From the cell containing the given text, extract its center point as (X, Y) coordinate. 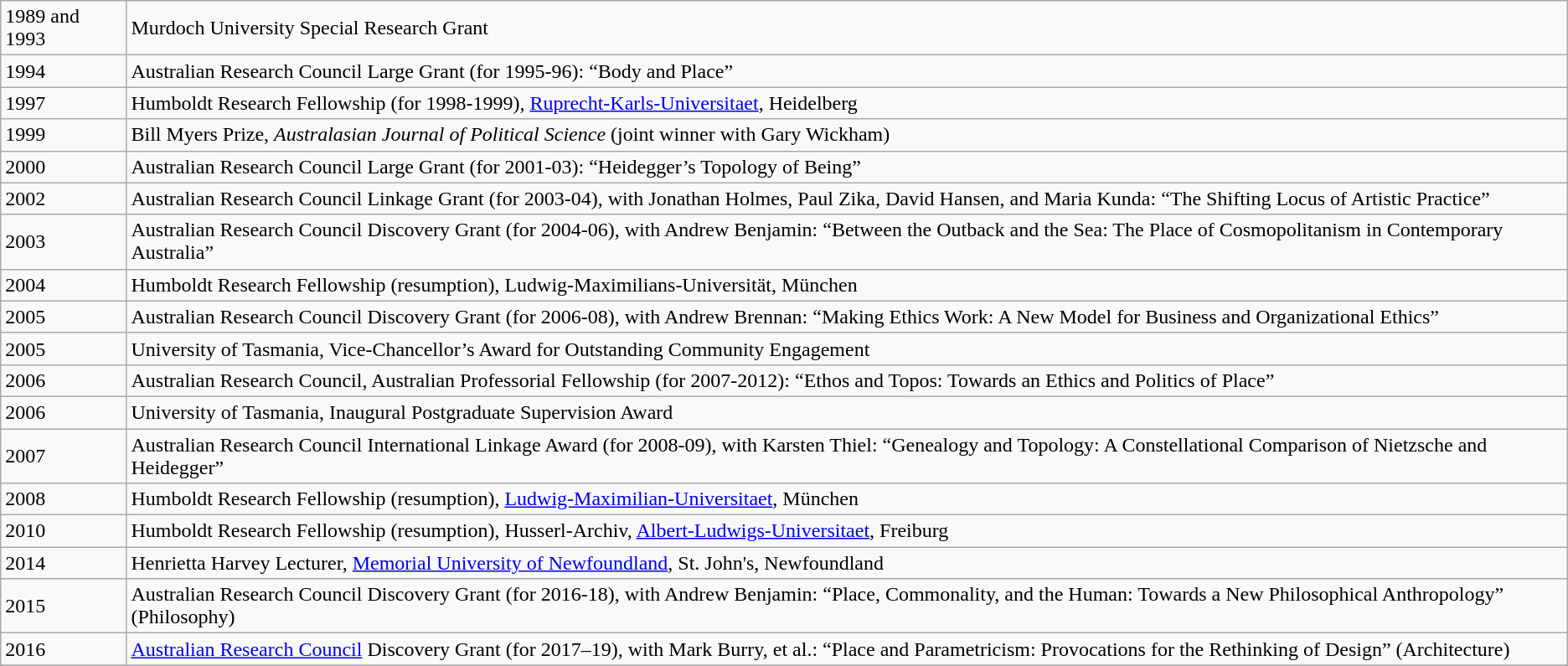
Australian Research Council Large Grant (for 2001-03): “Heidegger’s Topology of Being” (847, 167)
1994 (64, 71)
University of Tasmania, Inaugural Postgraduate Supervision Award (847, 412)
2004 (64, 285)
2002 (64, 199)
Murdoch University Special Research Grant (847, 28)
Humboldt Research Fellowship (resumption), Ludwig-Maximilian-Universitaet, München (847, 499)
2008 (64, 499)
2003 (64, 241)
1997 (64, 103)
Humboldt Research Fellowship (resumption), Ludwig-Maximilians-Universität, München (847, 285)
Australian Research Council Large Grant (for 1995-96): “Body and Place” (847, 71)
Australian Research Council, Australian Professorial Fellowship (for 2007-2012): “Ethos and Topos: Towards an Ethics and Politics of Place” (847, 380)
2014 (64, 563)
2010 (64, 531)
Bill Myers Prize, Australasian Journal of Political Science (joint winner with Gary Wickham) (847, 135)
University of Tasmania, Vice-Chancellor’s Award for Outstanding Community Engagement (847, 348)
Humboldt Research Fellowship (for 1998-1999), Ruprecht-Karls-Universitaet, Heidelberg (847, 103)
2000 (64, 167)
2016 (64, 649)
2015 (64, 607)
1999 (64, 135)
2007 (64, 456)
Humboldt Research Fellowship (resumption), Husserl-Archiv, Albert-Ludwigs-Universitaet, Freiburg (847, 531)
Henrietta Harvey Lecturer, Memorial University of Newfoundland, St. John's, Newfoundland (847, 563)
1989 and 1993 (64, 28)
